Capture the cell that displays the provided text and extract its [x, y] central coordinate. 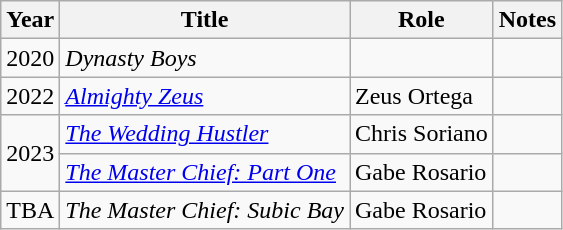
The Wedding Hustler [205, 134]
Almighty Zeus [205, 96]
2020 [30, 58]
Title [205, 20]
The Master Chief: Subic Bay [205, 210]
The Master Chief: Part One [205, 172]
Dynasty Boys [205, 58]
Role [422, 20]
Year [30, 20]
2023 [30, 153]
2022 [30, 96]
TBA [30, 210]
Chris Soriano [422, 134]
Notes [527, 20]
Zeus Ortega [422, 96]
